Return [x, y] of the center of cell containing provided text 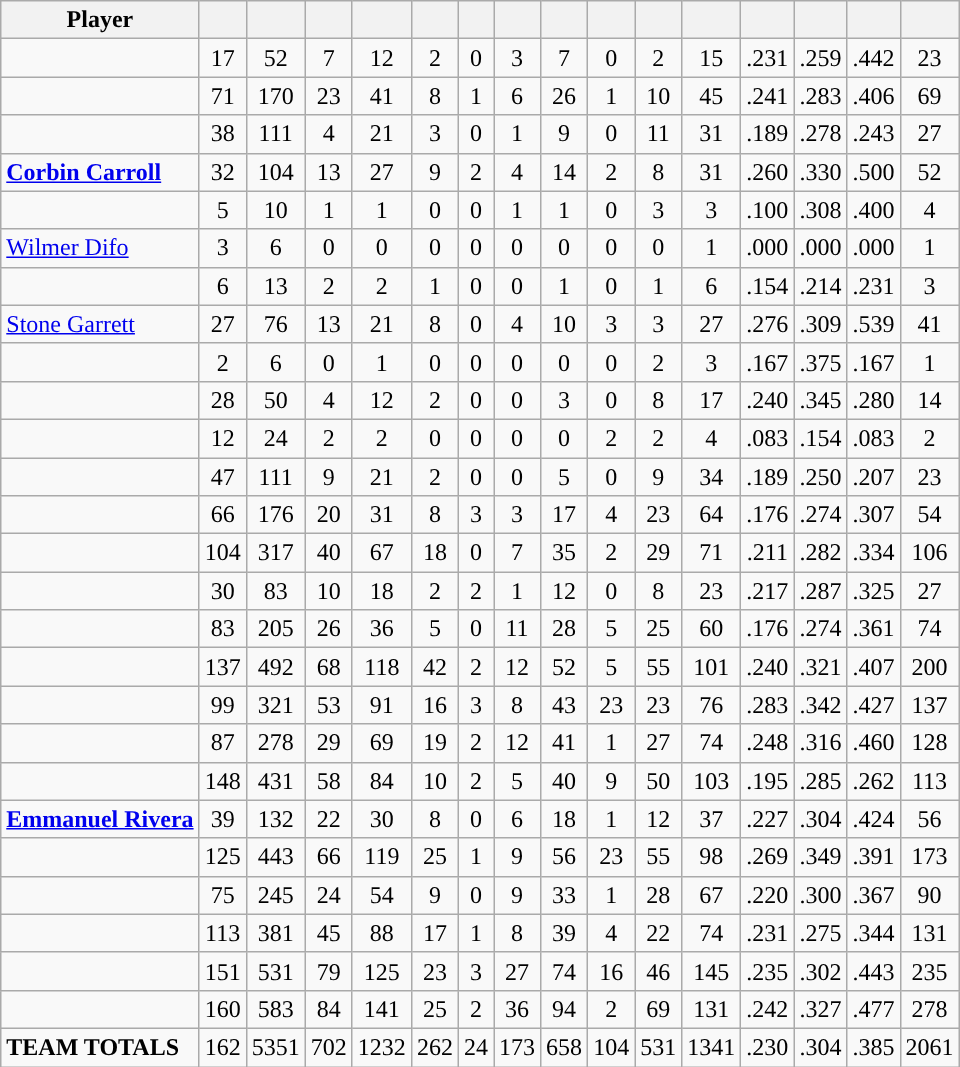
.280 [874, 400]
.342 [820, 705]
.330 [820, 172]
.250 [820, 477]
141 [382, 1009]
658 [564, 1047]
119 [382, 857]
.278 [820, 134]
91 [382, 705]
5351 [276, 1047]
.308 [820, 210]
.500 [874, 172]
132 [276, 819]
75 [222, 895]
.334 [874, 553]
.345 [820, 400]
79 [328, 971]
702 [328, 1047]
.235 [768, 971]
94 [564, 1009]
.344 [874, 933]
.539 [874, 324]
.242 [768, 1009]
.327 [820, 1009]
.248 [768, 743]
118 [382, 667]
381 [276, 933]
.220 [768, 895]
583 [276, 1009]
1341 [712, 1047]
33 [564, 895]
2061 [930, 1047]
87 [222, 743]
160 [222, 1009]
98 [712, 857]
162 [222, 1047]
.217 [768, 591]
.316 [820, 743]
.300 [820, 895]
321 [276, 705]
.241 [768, 96]
.211 [768, 553]
32 [222, 172]
.207 [874, 477]
151 [222, 971]
35 [564, 553]
.442 [874, 58]
.407 [874, 667]
43 [564, 705]
34 [712, 477]
.227 [768, 819]
.214 [820, 286]
47 [222, 477]
170 [276, 96]
148 [222, 781]
103 [712, 781]
.230 [768, 1047]
.325 [874, 591]
176 [276, 515]
20 [328, 515]
.195 [768, 781]
145 [712, 971]
58 [328, 781]
.361 [874, 629]
90 [930, 895]
101 [712, 667]
200 [930, 667]
.100 [768, 210]
37 [712, 819]
235 [930, 971]
99 [222, 705]
19 [434, 743]
245 [276, 895]
.427 [874, 705]
443 [276, 857]
.285 [820, 781]
Wilmer Difo [100, 248]
.282 [820, 553]
Emmanuel Rivera [100, 819]
15 [712, 58]
205 [276, 629]
.406 [874, 96]
.287 [820, 591]
.477 [874, 1009]
.391 [874, 857]
.367 [874, 895]
.307 [874, 515]
38 [222, 134]
46 [658, 971]
.321 [820, 667]
.243 [874, 134]
.375 [820, 362]
.443 [874, 971]
.262 [874, 781]
42 [434, 667]
.424 [874, 819]
492 [276, 667]
106 [930, 553]
64 [712, 515]
128 [930, 743]
53 [328, 705]
.302 [820, 971]
.275 [820, 933]
431 [276, 781]
Stone Garrett [100, 324]
88 [382, 933]
60 [712, 629]
Corbin Carroll [100, 172]
1232 [382, 1047]
68 [328, 667]
.385 [874, 1047]
.309 [820, 324]
.276 [768, 324]
.349 [820, 857]
.259 [820, 58]
262 [434, 1047]
.400 [874, 210]
Player [100, 20]
.260 [768, 172]
.460 [874, 743]
TEAM TOTALS [100, 1047]
317 [276, 553]
.269 [768, 857]
